Pinpoint the cell where the given text exists, returning its [x, y] midpoint coordinate. 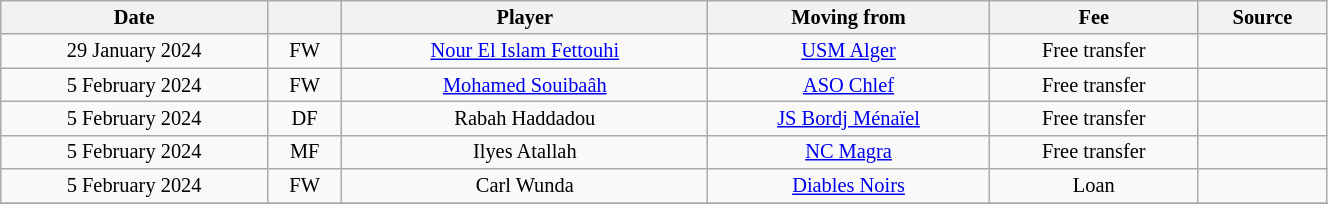
Diables Noirs [848, 186]
Date [134, 17]
Fee [1094, 17]
USM Alger [848, 51]
Ilyes Atallah [525, 152]
Loan [1094, 186]
MF [304, 152]
Nour El Islam Fettouhi [525, 51]
Rabah Haddadou [525, 118]
DF [304, 118]
JS Bordj Ménaïel [848, 118]
Moving from [848, 17]
Mohamed Souibaâh [525, 85]
Carl Wunda [525, 186]
Source [1262, 17]
Player [525, 17]
29 January 2024 [134, 51]
ASO Chlef [848, 85]
NC Magra [848, 152]
